From the cell containing the given text, extract its center point as (x, y) coordinate. 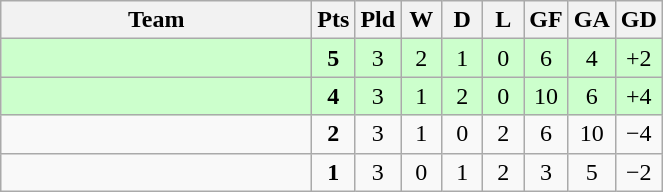
D (462, 20)
GF (546, 20)
W (422, 20)
GD (638, 20)
+4 (638, 96)
L (504, 20)
+2 (638, 58)
Pts (334, 20)
−2 (638, 172)
Team (156, 20)
GA (592, 20)
−4 (638, 134)
Pld (378, 20)
